For the text-containing cell, return its midpoint in (x, y) coordinate format. 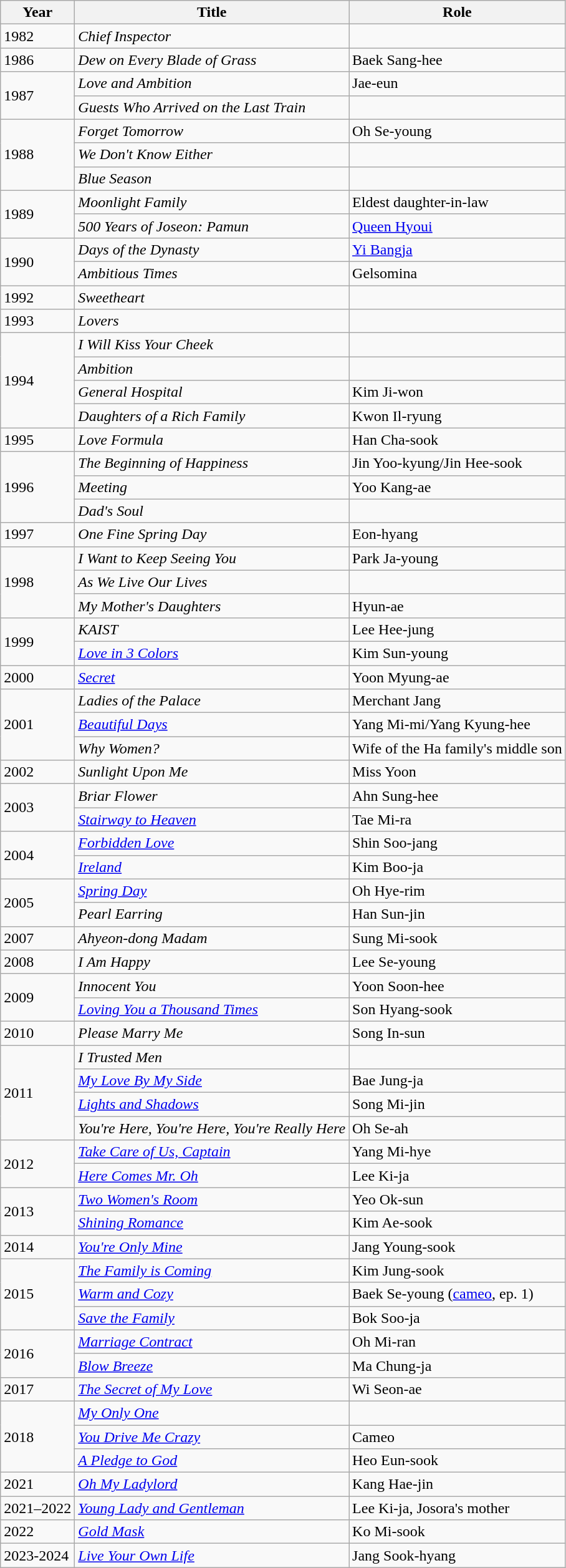
Sung Mi-sook (458, 938)
Heo Eun-sook (458, 1461)
1995 (37, 440)
Oh Se-ah (458, 1128)
General Hospital (212, 392)
Queen Hyoui (458, 226)
2010 (37, 1033)
Jin Yoo-kyung/Jin Hee-sook (458, 463)
Lee Hee-jung (458, 629)
Innocent You (212, 985)
2007 (37, 938)
Sunlight Upon Me (212, 772)
Love in 3 Colors (212, 653)
Moonlight Family (212, 202)
Take Care of Us, Captain (212, 1152)
1989 (37, 214)
Lovers (212, 321)
Lights and Shadows (212, 1105)
Yoon Soon-hee (458, 985)
Kim Ae-sook (458, 1223)
2017 (37, 1389)
Chief Inspector (212, 36)
Gelsomina (458, 273)
As We Live Our Lives (212, 582)
1994 (37, 380)
The Beginning of Happiness (212, 463)
Young Lady and Gentleman (212, 1508)
Wife of the Ha family's middle son (458, 748)
Blue Season (212, 178)
One Fine Spring Day (212, 535)
Here Comes Mr. Oh (212, 1176)
Ahyeon-dong Madam (212, 938)
2015 (37, 1294)
Oh Mi-ran (458, 1342)
Why Women? (212, 748)
Ma Chung-ja (458, 1365)
Bae Jung-ja (458, 1081)
1986 (37, 60)
Ireland (212, 867)
Kwon Il-ryung (458, 416)
2008 (37, 962)
1999 (37, 641)
2011 (37, 1093)
My Only One (212, 1413)
A Pledge to God (212, 1461)
Lee Ki-ja (458, 1176)
Live Your Own Life (212, 1556)
2021 (37, 1484)
Hyun-ae (458, 606)
Bok Soo-ja (458, 1318)
1988 (37, 155)
1982 (37, 36)
Kim Ji-won (458, 392)
My Mother's Daughters (212, 606)
Jang Young-sook (458, 1247)
Meeting (212, 487)
Lee Se-young (458, 962)
Days of the Dynasty (212, 249)
1992 (37, 298)
Jae-eun (458, 84)
You're Here, You're Here, You're Really Here (212, 1128)
Yoon Myung-ae (458, 677)
Yang Mi-mi/Yang Kyung-hee (458, 725)
Baek Se-young (cameo, ep. 1) (458, 1294)
2021–2022 (37, 1508)
Beautiful Days (212, 725)
Baek Sang-hee (458, 60)
Ambitious Times (212, 273)
You Drive Me Crazy (212, 1436)
2004 (37, 855)
I Want to Keep Seeing You (212, 558)
Shining Romance (212, 1223)
My Love By My Side (212, 1081)
Wi Seon-ae (458, 1389)
2023-2024 (37, 1556)
Kim Jung-sook (458, 1270)
Forbidden Love (212, 843)
2001 (37, 725)
Song Mi-jin (458, 1105)
Eon-hyang (458, 535)
Dew on Every Blade of Grass (212, 60)
Please Marry Me (212, 1033)
2013 (37, 1211)
Miss Yoon (458, 772)
I Am Happy (212, 962)
2003 (37, 808)
Han Sun-jin (458, 914)
Oh Hye-rim (458, 891)
Marriage Contract (212, 1342)
Guests Who Arrived on the Last Train (212, 107)
We Don't Know Either (212, 155)
The Secret of My Love (212, 1389)
1997 (37, 535)
1996 (37, 487)
Spring Day (212, 891)
2002 (37, 772)
Stairway to Heaven (212, 820)
Role (458, 12)
Kim Sun-young (458, 653)
Yeo Ok-sun (458, 1199)
Song In-sun (458, 1033)
Blow Breeze (212, 1365)
2012 (37, 1164)
1990 (37, 261)
Kim Boo-ja (458, 867)
Ahn Sung-hee (458, 796)
Tae Mi-ra (458, 820)
Lee Ki-ja, Josora's mother (458, 1508)
Yang Mi-hye (458, 1152)
Love and Ambition (212, 84)
2014 (37, 1247)
2005 (37, 903)
1998 (37, 582)
Kang Hae-jin (458, 1484)
Ambition (212, 369)
I Will Kiss Your Cheek (212, 345)
500 Years of Joseon: Pamun (212, 226)
Eldest daughter-in-law (458, 202)
Ladies of the Palace (212, 701)
Warm and Cozy (212, 1294)
2018 (37, 1436)
Han Cha-sook (458, 440)
Yi Bangja (458, 249)
Shin Soo-jang (458, 843)
You're Only Mine (212, 1247)
Save the Family (212, 1318)
Oh My Ladylord (212, 1484)
Loving You a Thousand Times (212, 1009)
Gold Mask (212, 1532)
Son Hyang-sook (458, 1009)
Forget Tomorrow (212, 131)
Yoo Kang-ae (458, 487)
1987 (37, 95)
2016 (37, 1353)
2009 (37, 997)
Ko Mi-sook (458, 1532)
Daughters of a Rich Family (212, 416)
Merchant Jang (458, 701)
Briar Flower (212, 796)
The Family is Coming (212, 1270)
2022 (37, 1532)
Cameo (458, 1436)
I Trusted Men (212, 1057)
Oh Se-young (458, 131)
Sweetheart (212, 298)
Year (37, 12)
Two Women's Room (212, 1199)
Park Ja-young (458, 558)
Dad's Soul (212, 511)
Love Formula (212, 440)
Title (212, 12)
Secret (212, 677)
1993 (37, 321)
Pearl Earring (212, 914)
Jang Sook-hyang (458, 1556)
2000 (37, 677)
KAIST (212, 629)
